Extract the [X, Y] coordinate from the center of the cell holding the provided text.  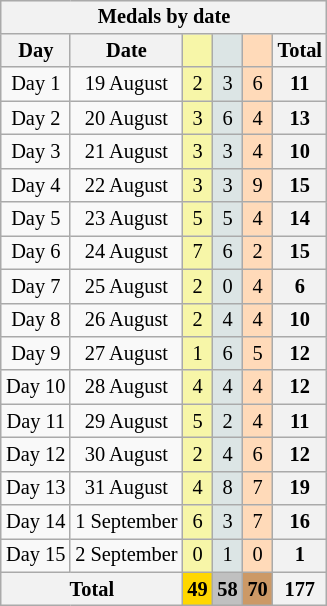
Date [126, 51]
Day 14 [36, 522]
22 August [126, 185]
13 [300, 118]
Day 10 [36, 387]
29 August [126, 421]
23 August [126, 219]
Day 1 [36, 84]
Medals by date [164, 17]
70 [258, 589]
14 [300, 219]
Day 7 [36, 286]
20 August [126, 118]
Day 12 [36, 455]
Day 6 [36, 253]
19 August [126, 84]
Day 2 [36, 118]
Day 9 [36, 354]
28 August [126, 387]
Day 8 [36, 320]
Day [36, 51]
26 August [126, 320]
9 [258, 185]
1 September [126, 522]
8 [228, 488]
Day 11 [36, 421]
19 [300, 488]
21 August [126, 152]
2 September [126, 556]
58 [228, 589]
177 [300, 589]
30 August [126, 455]
Day 3 [36, 152]
25 August [126, 286]
16 [300, 522]
Day 15 [36, 556]
24 August [126, 253]
Day 4 [36, 185]
Day 5 [36, 219]
27 August [126, 354]
Day 13 [36, 488]
31 August [126, 488]
49 [197, 589]
